Detect which cell encompasses the target text, then output its [x, y] center coordinate. 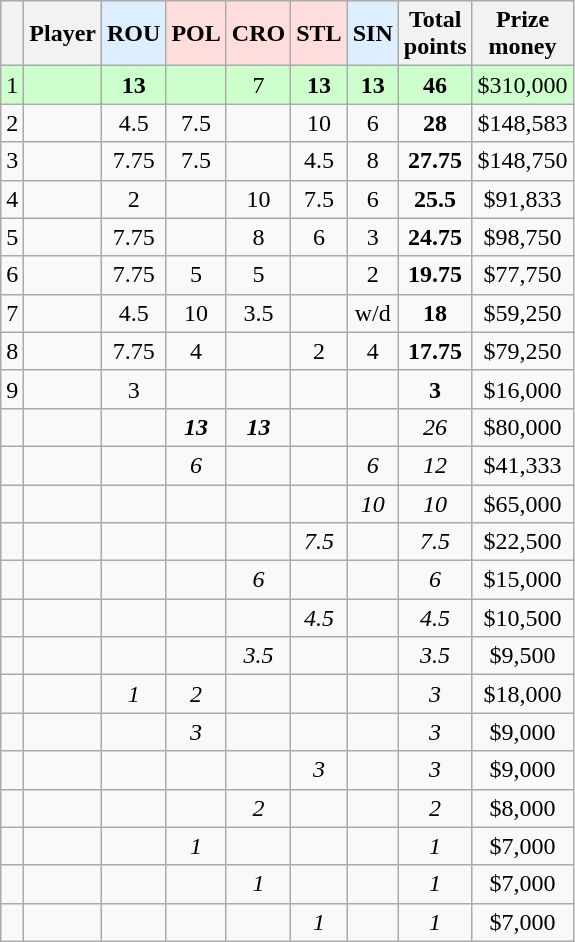
$148,583 [522, 123]
$10,500 [522, 618]
$80,000 [522, 427]
12 [435, 465]
CRO [258, 34]
$41,333 [522, 465]
26 [435, 427]
Prizemoney [522, 34]
25.5 [435, 199]
$91,833 [522, 199]
$59,250 [522, 313]
9 [12, 389]
ROU [134, 34]
$148,750 [522, 161]
SIN [372, 34]
$9,500 [522, 656]
$15,000 [522, 580]
17.75 [435, 351]
$22,500 [522, 542]
STL [319, 34]
27.75 [435, 161]
Totalpoints [435, 34]
POL [196, 34]
28 [435, 123]
$310,000 [522, 85]
$16,000 [522, 389]
19.75 [435, 275]
Player [63, 34]
$65,000 [522, 503]
$18,000 [522, 694]
w/d [372, 313]
24.75 [435, 237]
$8,000 [522, 808]
18 [435, 313]
46 [435, 85]
$77,750 [522, 275]
$79,250 [522, 351]
$98,750 [522, 237]
